Provide the (x, y) coordinate of the cell's center where the given text is located.  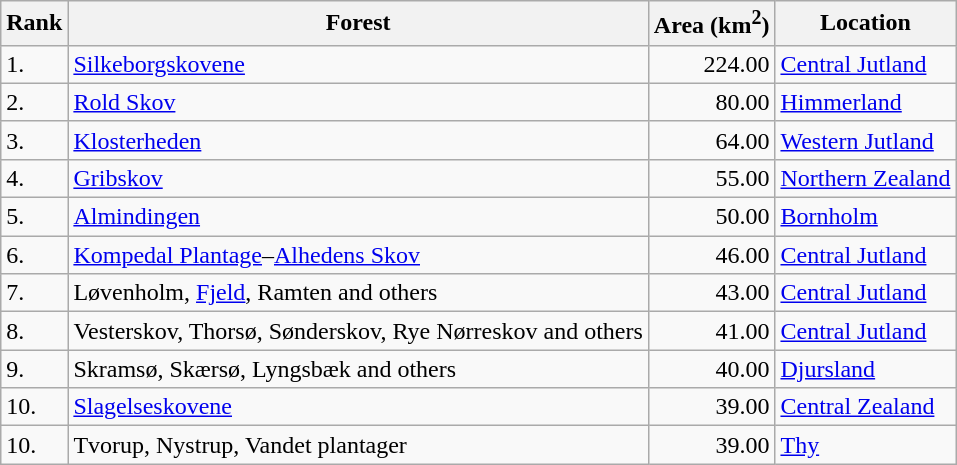
Almindingen (358, 217)
Western Jutland (866, 140)
Rold Skov (358, 102)
Bornholm (866, 217)
4. (34, 178)
Forest (358, 24)
Central Zealand (866, 407)
6. (34, 255)
9. (34, 369)
Area (km2) (712, 24)
1. (34, 64)
64.00 (712, 140)
5. (34, 217)
Klosterheden (358, 140)
55.00 (712, 178)
46.00 (712, 255)
Silkeborgskovene (358, 64)
40.00 (712, 369)
Rank (34, 24)
80.00 (712, 102)
8. (34, 331)
Tvorup, Nystrup, Vandet plantager (358, 445)
Slagelseskovene (358, 407)
Kompedal Plantage–Alhedens Skov (358, 255)
Location (866, 24)
Løvenholm, Fjeld, Ramten and others (358, 293)
50.00 (712, 217)
Northern Zealand (866, 178)
Himmerland (866, 102)
2. (34, 102)
7. (34, 293)
3. (34, 140)
Gribskov (358, 178)
224.00 (712, 64)
Skramsø, Skærsø, Lyngsbæk and others (358, 369)
Djursland (866, 369)
Vesterskov, Thorsø, Sønderskov, Rye Nørreskov and others (358, 331)
43.00 (712, 293)
Thy (866, 445)
41.00 (712, 331)
